Scan for the cell matching the given text and deliver its (x, y) coordinate at center. 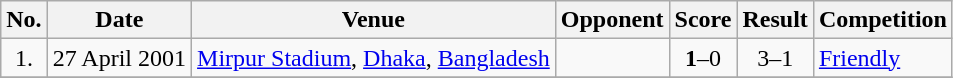
1–0 (703, 58)
Result (775, 20)
Friendly (882, 58)
3–1 (775, 58)
Score (703, 20)
Competition (882, 20)
Date (119, 20)
No. (24, 20)
27 April 2001 (119, 58)
Mirpur Stadium, Dhaka, Bangladesh (374, 58)
Opponent (612, 20)
Venue (374, 20)
1. (24, 58)
